Locate the cell with the specified text and output its [X, Y] center coordinate. 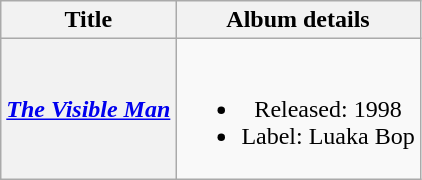
Released: 1998Label: Luaka Bop [298, 109]
The Visible Man [88, 109]
Title [88, 20]
Album details [298, 20]
